From the cell containing the given text, extract its center point as [x, y] coordinate. 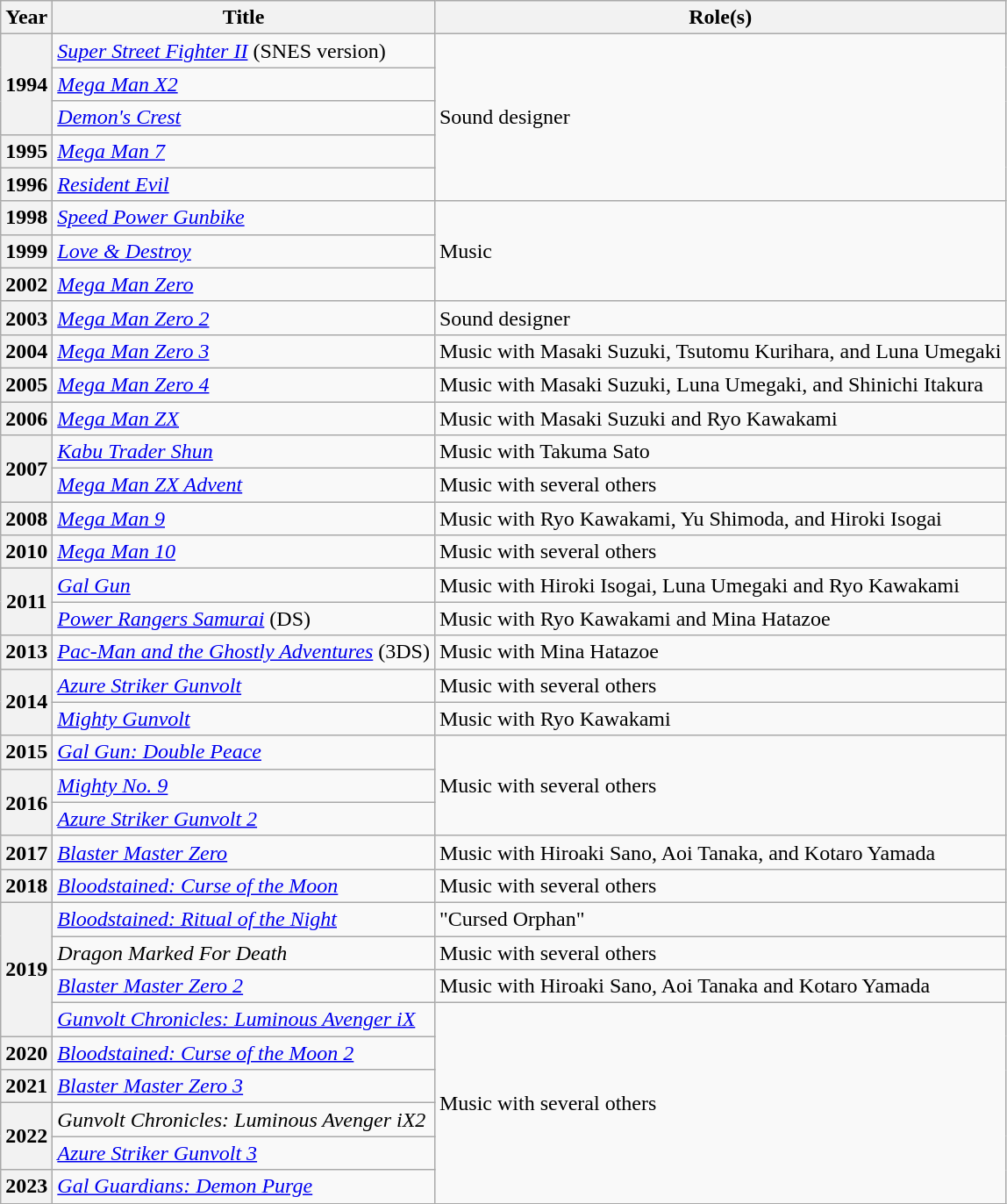
2020 [26, 1053]
Gal Gun: Double Peace [244, 752]
Mega Man Zero 2 [244, 318]
Mega Man ZX [244, 419]
2016 [26, 802]
Music with Masaki Suzuki and Ryo Kawakami [720, 419]
Music with Takuma Sato [720, 452]
Mega Man 9 [244, 519]
Gal Guardians: Demon Purge [244, 1186]
Bloodstained: Curse of the Moon 2 [244, 1053]
Mega Man Zero 4 [244, 384]
Gal Gun [244, 585]
Azure Striker Gunvolt 2 [244, 819]
2006 [26, 419]
Gunvolt Chronicles: Luminous Avenger iX2 [244, 1120]
Role(s) [720, 18]
Super Street Fighter II (SNES version) [244, 51]
Music with Ryo Kawakami, Yu Shimoda, and Hiroki Isogai [720, 519]
Blaster Master Zero 2 [244, 986]
1996 [26, 184]
2011 [26, 602]
Pac-Man and the Ghostly Adventures (3DS) [244, 652]
Blaster Master Zero [244, 852]
Resident Evil [244, 184]
Music with Masaki Suzuki, Luna Umegaki, and Shinichi Itakura [720, 384]
2023 [26, 1186]
Music with Ryo Kawakami and Mina Hatazoe [720, 619]
Dragon Marked For Death [244, 952]
Music with Mina Hatazoe [720, 652]
Music with Hiroaki Sano, Aoi Tanaka and Kotaro Yamada [720, 986]
Bloodstained: Ritual of the Night [244, 919]
Mighty No. 9 [244, 785]
2017 [26, 852]
"Cursed Orphan" [720, 919]
Bloodstained: Curse of the Moon [244, 885]
2021 [26, 1086]
Mega Man Zero 3 [244, 351]
2007 [26, 469]
Music with Masaki Suzuki, Tsutomu Kurihara, and Luna Umegaki [720, 351]
2002 [26, 284]
2015 [26, 752]
Mighty Gunvolt [244, 719]
Title [244, 18]
Azure Striker Gunvolt 3 [244, 1153]
2005 [26, 384]
2013 [26, 652]
Demon's Crest [244, 118]
2014 [26, 702]
Gunvolt Chronicles: Luminous Avenger iX [244, 1020]
1994 [26, 84]
Music with Hiroaki Sano, Aoi Tanaka, and Kotaro Yamada [720, 852]
Speed Power Gunbike [244, 218]
2018 [26, 885]
Love & Destroy [244, 251]
2022 [26, 1136]
Azure Striker Gunvolt [244, 685]
2010 [26, 552]
Music with Hiroki Isogai, Luna Umegaki and Ryo Kawakami [720, 585]
2008 [26, 519]
Mega Man 10 [244, 552]
Music [720, 251]
2004 [26, 351]
Music with Ryo Kawakami [720, 719]
Power Rangers Samurai (DS) [244, 619]
1998 [26, 218]
Blaster Master Zero 3 [244, 1086]
1999 [26, 251]
Kabu Trader Shun [244, 452]
2003 [26, 318]
Mega Man X2 [244, 84]
2019 [26, 969]
Mega Man 7 [244, 151]
Mega Man ZX Advent [244, 485]
Mega Man Zero [244, 284]
Year [26, 18]
1995 [26, 151]
